Locate the cell with the specified text and output its (X, Y) center coordinate. 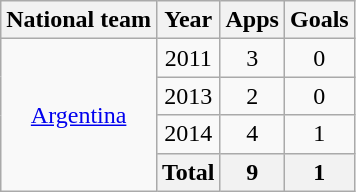
2 (252, 96)
National team (79, 20)
9 (252, 172)
Total (188, 172)
Year (188, 20)
2013 (188, 96)
3 (252, 58)
Apps (252, 20)
4 (252, 134)
2014 (188, 134)
2011 (188, 58)
Argentina (79, 115)
Goals (319, 20)
